Locate the cell with the specified text and output its (X, Y) center coordinate. 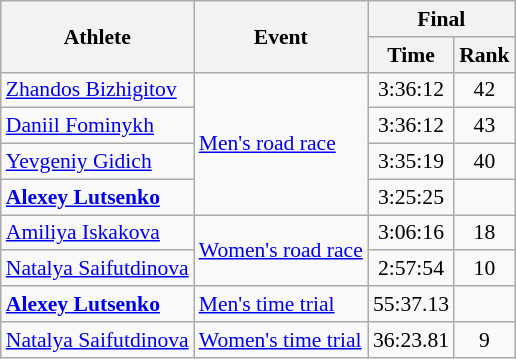
3:06:16 (411, 233)
Zhandos Bizhigitov (98, 90)
Daniil Fominykh (98, 126)
Event (281, 36)
Women's road race (281, 250)
Men's road race (281, 143)
40 (484, 162)
43 (484, 126)
36:23.81 (411, 340)
9 (484, 340)
Rank (484, 55)
Amiliya Iskakova (98, 233)
Women's time trial (281, 340)
Final (442, 19)
Men's time trial (281, 304)
42 (484, 90)
Yevgeniy Gidich (98, 162)
Athlete (98, 36)
10 (484, 269)
3:35:19 (411, 162)
18 (484, 233)
55:37.13 (411, 304)
3:25:25 (411, 197)
Time (411, 55)
2:57:54 (411, 269)
